From the cell containing the given text, extract its center point as [x, y] coordinate. 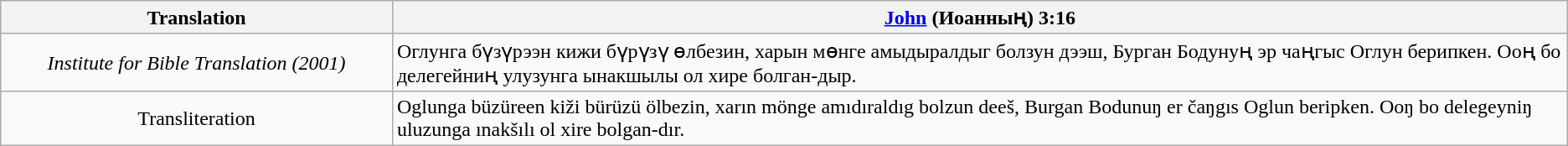
John (Иоанның) 3:16 [980, 18]
Transliteration [197, 117]
Translation [197, 18]
Institute for Bible Translation (2001) [197, 62]
